Determine the (x, y) coordinate at the center of the cell enclosing the given text.  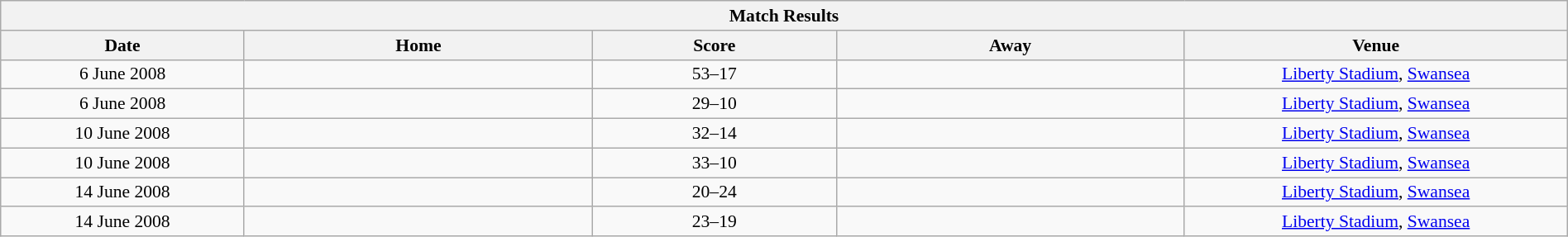
Away (1011, 45)
Home (418, 45)
29–10 (715, 104)
Date (122, 45)
33–10 (715, 163)
Venue (1376, 45)
20–24 (715, 192)
53–17 (715, 74)
23–19 (715, 222)
Match Results (784, 16)
32–14 (715, 134)
Score (715, 45)
